Output the (x, y) coordinate of the center of the cell containing the given text.  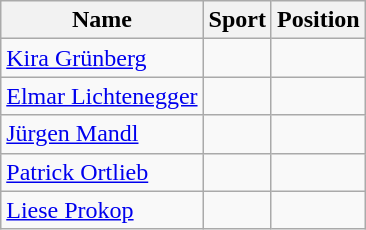
Kira Grünberg (102, 58)
Position (318, 20)
Name (102, 20)
Liese Prokop (102, 210)
Elmar Lichtenegger (102, 96)
Jürgen Mandl (102, 134)
Sport (237, 20)
Patrick Ortlieb (102, 172)
